Find where the given text appears and provide that cell's center as (X, Y) coordinate. 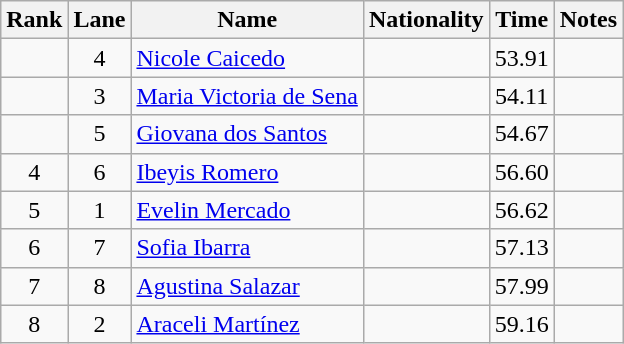
57.13 (522, 248)
Notes (588, 20)
Maria Victoria de Sena (247, 96)
Name (247, 20)
3 (100, 96)
Araceli Martínez (247, 324)
54.67 (522, 134)
Ibeyis Romero (247, 172)
Evelin Mercado (247, 210)
Sofia Ibarra (247, 248)
Nationality (426, 20)
Lane (100, 20)
Rank (34, 20)
53.91 (522, 58)
2 (100, 324)
57.99 (522, 286)
Agustina Salazar (247, 286)
1 (100, 210)
Giovana dos Santos (247, 134)
56.62 (522, 210)
Nicole Caicedo (247, 58)
59.16 (522, 324)
54.11 (522, 96)
Time (522, 20)
56.60 (522, 172)
